Identify which cell holds the provided text, then report its [x, y] central coordinate. 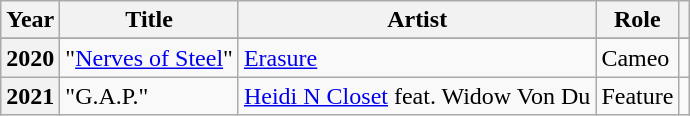
2020 [30, 58]
Artist [416, 20]
Erasure [416, 58]
Role [638, 20]
"Nerves of Steel" [150, 58]
Heidi N Closet feat. Widow Von Du [416, 96]
2021 [30, 96]
Title [150, 20]
Cameo [638, 58]
Feature [638, 96]
"G.A.P." [150, 96]
Year [30, 20]
